Search for the cell housing the specified text and yield its [x, y] center coordinate. 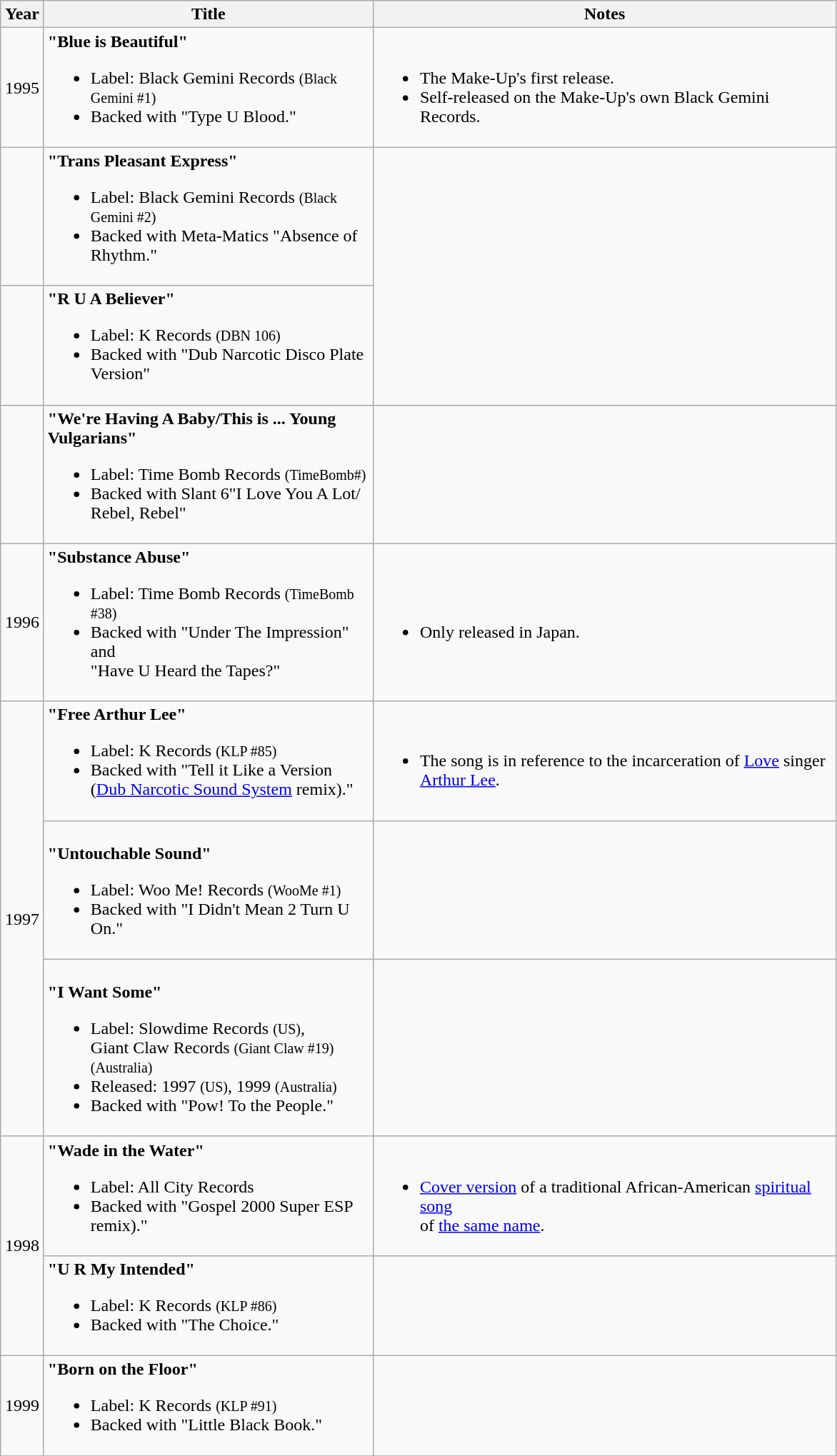
The Make-Up's first release.Self-released on the Make-Up's own Black Gemini Records. [604, 87]
"Free Arthur Lee"Label: K Records (KLP #85)Backed with "Tell it Like a Version(Dub Narcotic Sound System remix)." [209, 761]
"Untouchable Sound"Label: Woo Me! Records (WooMe #1)Backed with "I Didn't Mean 2 Turn U On." [209, 890]
Year [23, 14]
"Born on the Floor"Label: K Records (KLP #91)Backed with "Little Black Book." [209, 1405]
1997 [23, 918]
"Blue is Beautiful"Label: Black Gemini Records (Black Gemini #1)Backed with "Type U Blood." [209, 87]
"We're Having A Baby/This is ... Young Vulgarians"Label: Time Bomb Records (TimeBomb#)Backed with Slant 6"I Love You A Lot/ Rebel, Rebel" [209, 474]
"R U A Believer"Label: K Records (DBN 106)Backed with "Dub Narcotic Disco Plate Version" [209, 346]
"U R My Intended"Label: K Records (KLP #86)Backed with "The Choice." [209, 1305]
1999 [23, 1405]
The song is in reference to the incarceration of Love singerArthur Lee. [604, 761]
1995 [23, 87]
Cover version of a traditional African-American spiritual songof the same name. [604, 1195]
"Wade in the Water"Label: All City RecordsBacked with "Gospel 2000 Super ESP remix)." [209, 1195]
1998 [23, 1245]
Notes [604, 14]
Only released in Japan. [604, 623]
"Trans Pleasant Express"Label: Black Gemini Records (Black Gemini #2)Backed with Meta-Matics "Absence of Rhythm." [209, 216]
1996 [23, 623]
"Substance Abuse"Label: Time Bomb Records (TimeBomb #38)Backed with "Under The Impression" and"Have U Heard the Tapes?" [209, 623]
Title [209, 14]
